Search for the cell housing the specified text and yield its (X, Y) center coordinate. 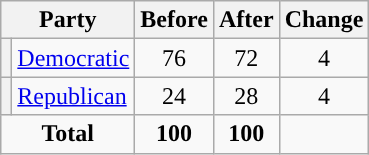
72 (246, 58)
Change (324, 20)
Party (68, 20)
76 (174, 58)
28 (246, 96)
After (246, 20)
Republican (74, 96)
24 (174, 96)
Before (174, 20)
Democratic (74, 58)
Total (68, 134)
